From the cell containing the given text, extract its center point as [x, y] coordinate. 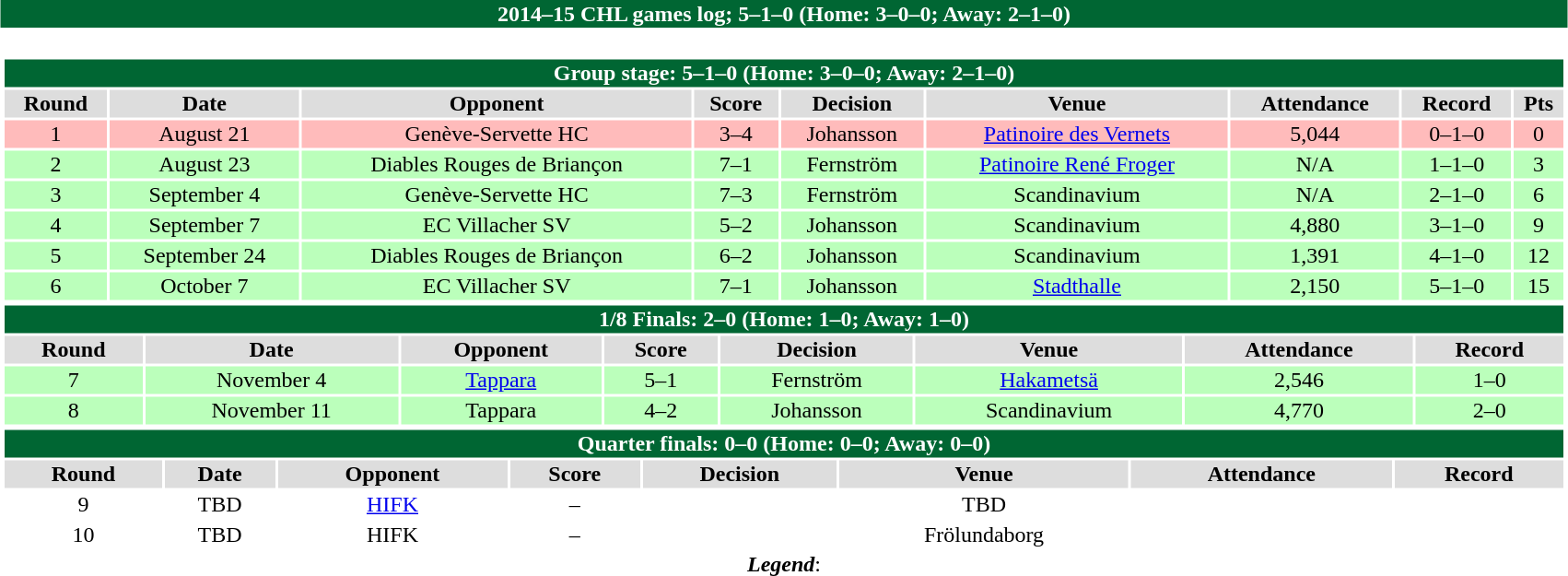
5–1–0 [1457, 287]
8 [74, 410]
1–0 [1490, 381]
2,150 [1316, 287]
August 23 [205, 165]
Patinoire René Froger [1076, 165]
Group stage: 5–1–0 (Home: 3–0–0; Away: 2–1–0) [783, 73]
7 [74, 381]
Stadthalle [1076, 287]
1–1–0 [1457, 165]
0–1–0 [1457, 134]
4,880 [1316, 226]
2–0 [1490, 410]
Hakametsä [1048, 381]
August 21 [205, 134]
3–1–0 [1457, 226]
1 [55, 134]
Quarter finals: 0–0 (Home: 0–0; Away: 0–0) [783, 443]
October 7 [205, 287]
12 [1539, 255]
2 [55, 165]
1/8 Finals: 2–0 (Home: 1–0; Away: 1–0) [783, 320]
September 4 [205, 194]
Frölundaborg [984, 535]
0 [1539, 134]
November 4 [271, 381]
1,391 [1316, 255]
September 24 [205, 255]
Pts [1539, 104]
2,546 [1299, 381]
2014–15 CHL games log; 5–1–0 (Home: 3–0–0; Away: 2–1–0) [784, 14]
4,770 [1299, 410]
5 [55, 255]
5–1 [661, 381]
November 11 [271, 410]
2–1–0 [1457, 194]
15 [1539, 287]
Patinoire des Vernets [1076, 134]
5–2 [735, 226]
September 7 [205, 226]
6–2 [735, 255]
5,044 [1316, 134]
4 [55, 226]
4–2 [661, 410]
4–1–0 [1457, 255]
10 [83, 535]
7–3 [735, 194]
3–4 [735, 134]
